Identify which cell holds the provided text, then report its [X, Y] central coordinate. 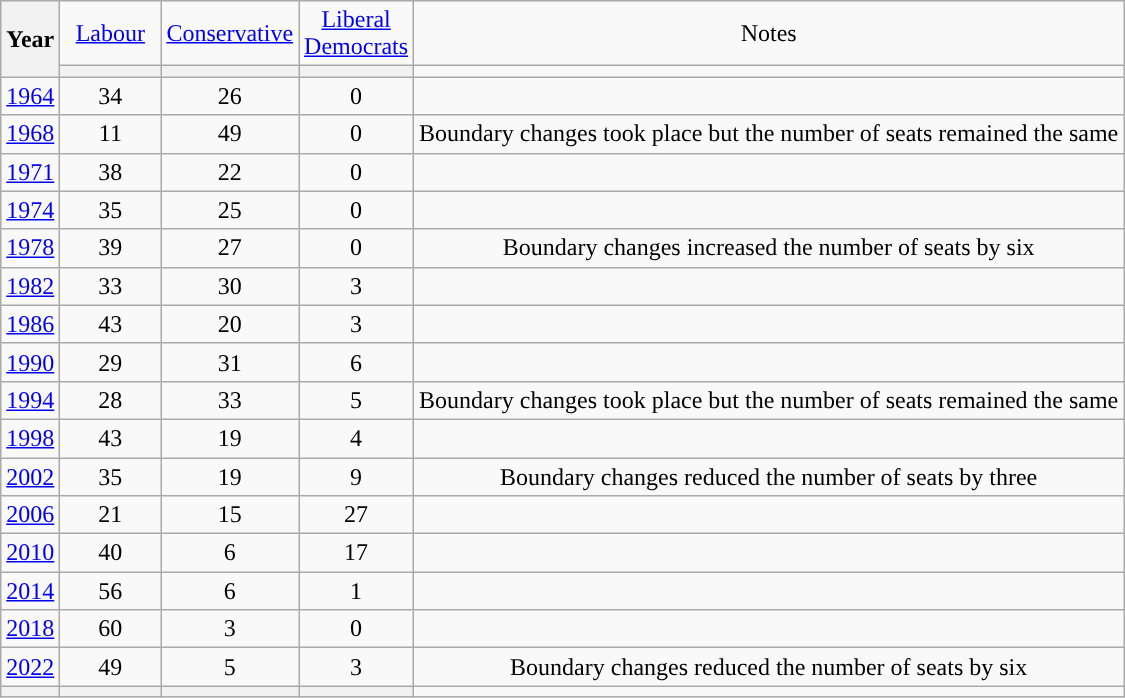
Boundary changes reduced the number of seats by six [769, 667]
Boundary changes reduced the number of seats by three [769, 477]
20 [230, 324]
1974 [30, 210]
1990 [30, 362]
60 [110, 629]
1 [356, 591]
1994 [30, 400]
39 [110, 248]
2014 [30, 591]
25 [230, 210]
1982 [30, 286]
34 [110, 96]
15 [230, 515]
29 [110, 362]
26 [230, 96]
56 [110, 591]
1971 [30, 172]
2018 [30, 629]
28 [110, 400]
Labour [110, 34]
1968 [30, 134]
Year [30, 39]
Notes [769, 34]
2022 [30, 667]
40 [110, 553]
9 [356, 477]
1964 [30, 96]
1978 [30, 248]
2010 [30, 553]
2002 [30, 477]
31 [230, 362]
21 [110, 515]
4 [356, 438]
22 [230, 172]
Conservative [230, 34]
17 [356, 553]
1986 [30, 324]
30 [230, 286]
1998 [30, 438]
11 [110, 134]
Boundary changes increased the number of seats by six [769, 248]
Liberal Democrats [356, 34]
2006 [30, 515]
38 [110, 172]
